Provide the [X, Y] coordinate of the cell's center where the given text is located.  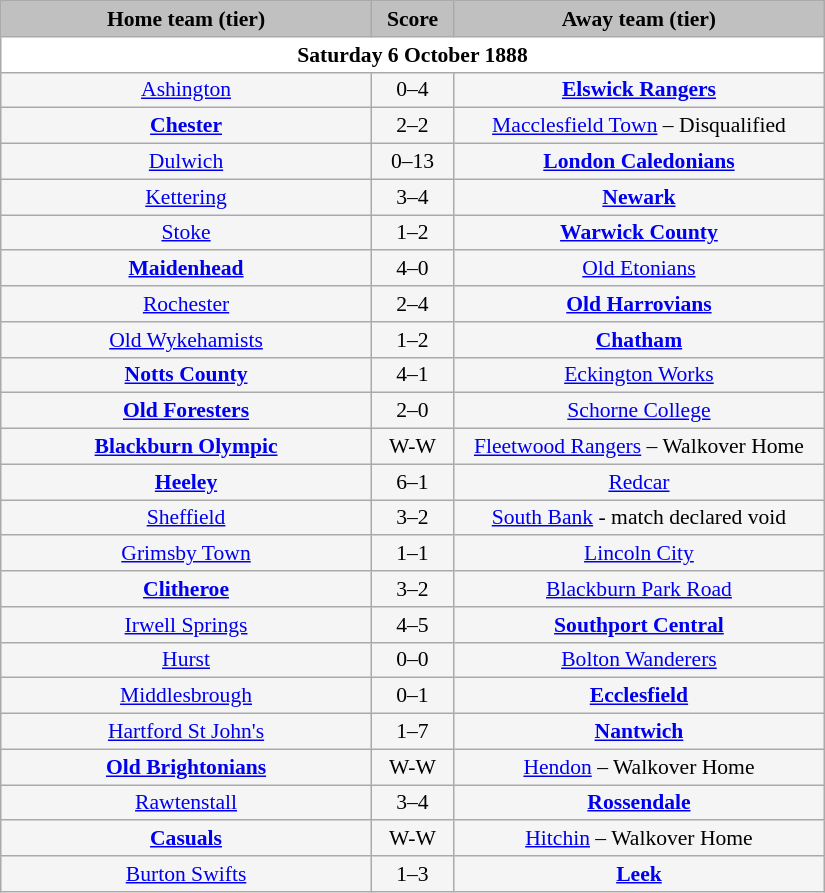
Old Harrovians [640, 304]
Kettering [186, 197]
Ecclesfield [640, 696]
Chester [186, 126]
Eckington Works [640, 375]
2–0 [412, 411]
South Bank - match declared void [640, 518]
Blackburn Park Road [640, 589]
6–1 [412, 482]
Saturday 6 October 1888 [413, 55]
Dulwich [186, 162]
Leek [640, 874]
Middlesbrough [186, 696]
Clitheroe [186, 589]
1–1 [412, 554]
4–1 [412, 375]
Hartford St John's [186, 732]
Hurst [186, 660]
Score [412, 19]
Sheffield [186, 518]
Lincoln City [640, 554]
Warwick County [640, 233]
Macclesfield Town – Disqualified [640, 126]
4–0 [412, 269]
Rawtenstall [186, 803]
1–3 [412, 874]
Hendon – Walkover Home [640, 767]
Stoke [186, 233]
2–4 [412, 304]
Southport Central [640, 625]
Irwell Springs [186, 625]
Home team (tier) [186, 19]
Old Foresters [186, 411]
Fleetwood Rangers – Walkover Home [640, 447]
0–0 [412, 660]
Old Brightonians [186, 767]
Bolton Wanderers [640, 660]
Newark [640, 197]
Heeley [186, 482]
Ashington [186, 90]
Blackburn Olympic [186, 447]
Notts County [186, 375]
Maidenhead [186, 269]
4–5 [412, 625]
London Caledonians [640, 162]
2–2 [412, 126]
Elswick Rangers [640, 90]
Chatham [640, 340]
Grimsby Town [186, 554]
0–4 [412, 90]
Nantwich [640, 732]
1–7 [412, 732]
Casuals [186, 839]
Old Etonians [640, 269]
Rochester [186, 304]
Away team (tier) [640, 19]
Redcar [640, 482]
Rossendale [640, 803]
0–13 [412, 162]
Old Wykehamists [186, 340]
Burton Swifts [186, 874]
0–1 [412, 696]
Hitchin – Walkover Home [640, 839]
Schorne College [640, 411]
